Return [x, y] of the center of cell containing provided text 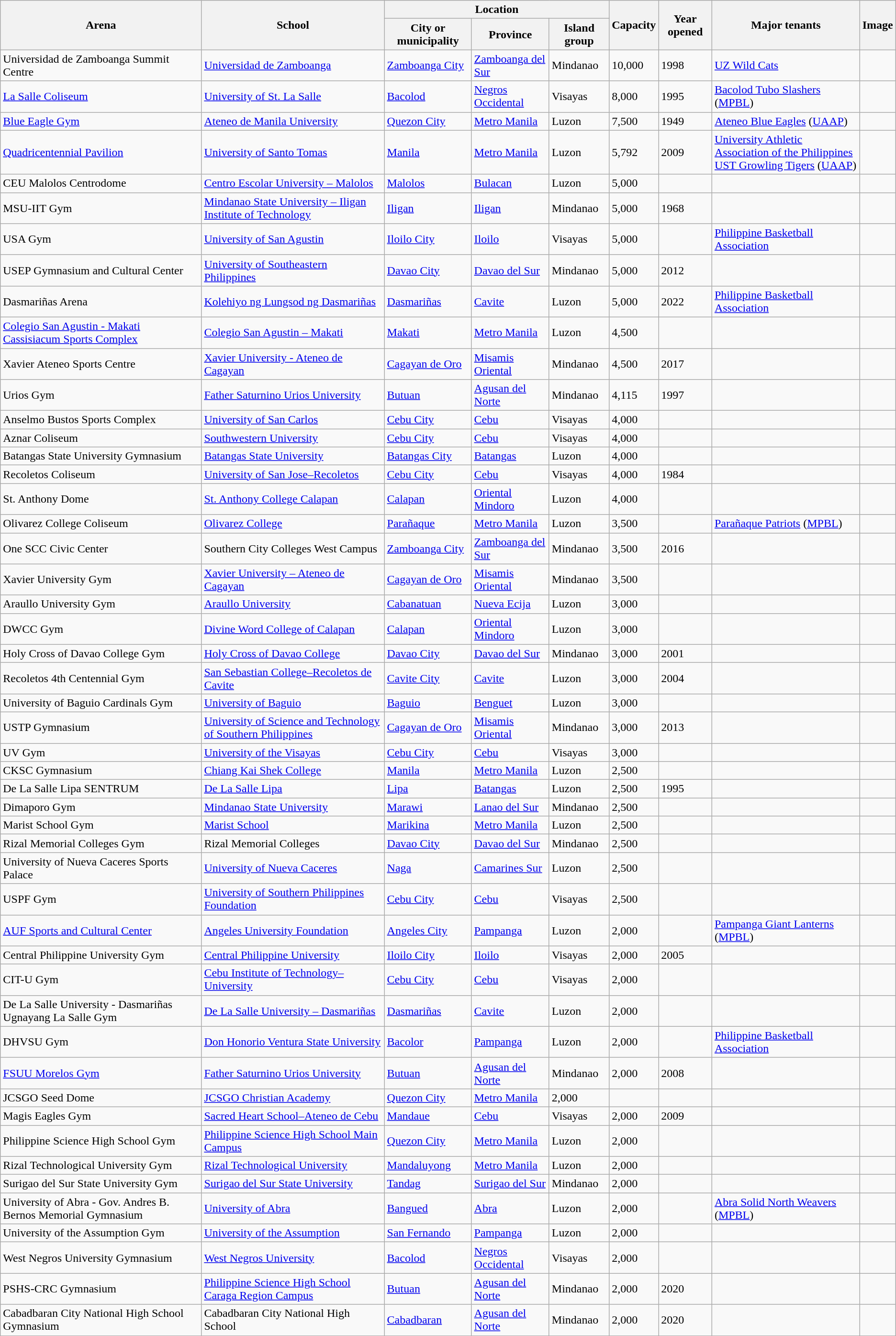
Recoletos 4th Centennial Gym [101, 678]
San Sebastian College–Recoletos de Cavite [293, 678]
Urios Gym [101, 395]
University of St. La Salle [293, 97]
Araullo University [293, 604]
Kolehiyo ng Lungsod ng Dasmariñas [293, 302]
Surigao del Sur State University [293, 1184]
Central Philippine University [293, 955]
Batangas City [428, 456]
DHVSU Gym [101, 1042]
USA Gym [101, 239]
Abra Solid North Weavers (MPBL) [786, 1208]
De La Salle Lipa [293, 789]
Mindanao State University [293, 807]
Xavier University Gym [101, 579]
DWCC Gym [101, 629]
Chiang Kai Shek College [293, 771]
Recoletos Coliseum [101, 474]
Pampanga Giant Lanterns (MPBL) [786, 931]
Philippine Science High School Gym [101, 1140]
4,115 [634, 395]
Rizal Memorial Colleges [293, 843]
AUF Sports and Cultural Center [101, 931]
Parañaque [428, 524]
University of Baguio [293, 703]
Southwestern University [293, 438]
2008 [685, 1073]
University of the Assumption Gym [101, 1233]
7,500 [634, 121]
Holy Cross of Davao College Gym [101, 653]
MSU-IIT Gym [101, 208]
2013 [685, 728]
PSHS-CRC Gymnasium [101, 1289]
University of Southern Philippines Foundation [293, 899]
Philippine Science High School Caraga Region Campus [293, 1289]
Xavier University – Ateneo de Cagayan [293, 579]
Cavite City [428, 678]
Cabadbaran [428, 1320]
Mandaue [428, 1116]
2005 [685, 955]
10,000 [634, 65]
Bacolor [428, 1042]
University of San Agustin [293, 239]
JCSGO Christian Academy [293, 1098]
Mandaluyong [428, 1166]
Batangas State University [293, 456]
Olivarez College Coliseum [101, 524]
1998 [685, 65]
Capacity [634, 25]
Year opened [685, 25]
2012 [685, 270]
Bacolod Tubo Slashers (MPBL) [786, 97]
Ateneo Blue Eagles (UAAP) [786, 121]
2022 [685, 302]
Rizal Technological University [293, 1166]
Marist School [293, 825]
University Athletic Association of the Philippines UST Growling Tigers (UAAP) [786, 152]
University of Baguio Cardinals Gym [101, 703]
Cebu Institute of Technology–University [293, 979]
2017 [685, 364]
Baguio [428, 703]
Benguet [510, 703]
Universidad de Zamboanga Summit Centre [101, 65]
Xavier Ateneo Sports Centre [101, 364]
Island group [579, 34]
Holy Cross of Davao College [293, 653]
Marawi [428, 807]
Dimaporo Gym [101, 807]
La Salle Coliseum [101, 97]
Marikina [428, 825]
1984 [685, 474]
Cabanatuan [428, 604]
Xavier University - Ateneo de Cagayan [293, 364]
USTP Gymnasium [101, 728]
Parañaque Patriots (MPBL) [786, 524]
Location [497, 10]
Image [878, 25]
University of Nueva Caceres [293, 868]
De La Salle Lipa SENTRUM [101, 789]
Province [510, 34]
Cabadbaran City National High School [293, 1320]
University of the Visayas [293, 752]
1997 [685, 395]
Sacred Heart School–Ateneo de Cebu [293, 1116]
Naga [428, 868]
Divine Word College of Calapan [293, 629]
University of Abra - Gov. Andres B. Bernos Memorial Gymnasium [101, 1208]
Camarines Sur [510, 868]
University of Nueva Caceres Sports Palace [101, 868]
USEP Gymnasium and Cultural Center [101, 270]
Malolos [428, 183]
Nueva Ecija [510, 604]
Dasmariñas Arena [101, 302]
Tandag [428, 1184]
Abra [510, 1208]
One SCC Civic Center [101, 549]
School [293, 25]
Lanao del Sur [510, 807]
Cabadbaran City National High School Gymnasium [101, 1320]
CIT-U Gym [101, 979]
Philippine Science High School Main Campus [293, 1140]
Angeles University Foundation [293, 931]
JCSGO Seed Dome [101, 1098]
University of Southeastern Philippines [293, 270]
Rizal Technological University Gym [101, 1166]
Central Philippine University Gym [101, 955]
Universidad de Zamboanga [293, 65]
Batangas State University Gymnasium [101, 456]
Don Honorio Ventura State University [293, 1042]
Magis Eagles Gym [101, 1116]
2001 [685, 653]
Quadricentennial Pavilion [101, 152]
8,000 [634, 97]
Angeles City [428, 931]
2004 [685, 678]
5,792 [634, 152]
Colegio San Agustin – Makati [293, 332]
St. Anthony Dome [101, 499]
Surigao del Sur [510, 1184]
CKSC Gymnasium [101, 771]
CEU Malolos Centrodome [101, 183]
2016 [685, 549]
Rizal Memorial Colleges Gym [101, 843]
FSUU Morelos Gym [101, 1073]
Olivarez College [293, 524]
St. Anthony College Calapan [293, 499]
Ateneo de Manila University [293, 121]
Southern City Colleges West Campus [293, 549]
Lipa [428, 789]
University of San Carlos [293, 420]
Marist School Gym [101, 825]
Bangued [428, 1208]
West Negros University Gymnasium [101, 1258]
UV Gym [101, 752]
University of Abra [293, 1208]
Centro Escolar University – Malolos [293, 183]
Mindanao State University – Iligan Institute of Technology [293, 208]
Blue Eagle Gym [101, 121]
Surigao del Sur State University Gym [101, 1184]
City or municipality [428, 34]
Aznar Coliseum [101, 438]
Arena [101, 25]
USPF Gym [101, 899]
University of the Assumption [293, 1233]
Araullo University Gym [101, 604]
Major tenants [786, 25]
De La Salle University – Dasmariñas [293, 1011]
1949 [685, 121]
West Negros University [293, 1258]
Anselmo Bustos Sports Complex [101, 420]
Colegio San Agustin - Makati Cassisiacum Sports Complex [101, 332]
University of San Jose–Recoletos [293, 474]
1968 [685, 208]
University of Santo Tomas [293, 152]
Bulacan [510, 183]
De La Salle University - Dasmariñas Ugnayang La Salle Gym [101, 1011]
San Fernando [428, 1233]
University of Science and Technology of Southern Philippines [293, 728]
Makati [428, 332]
UZ Wild Cats [786, 65]
